Identify which cell holds the provided text, then report its [X, Y] central coordinate. 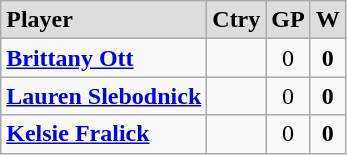
Brittany Ott [104, 58]
W [328, 20]
Player [104, 20]
GP [288, 20]
Lauren Slebodnick [104, 96]
Kelsie Fralick [104, 134]
Ctry [236, 20]
